Search for the cell housing the specified text and yield its [X, Y] center coordinate. 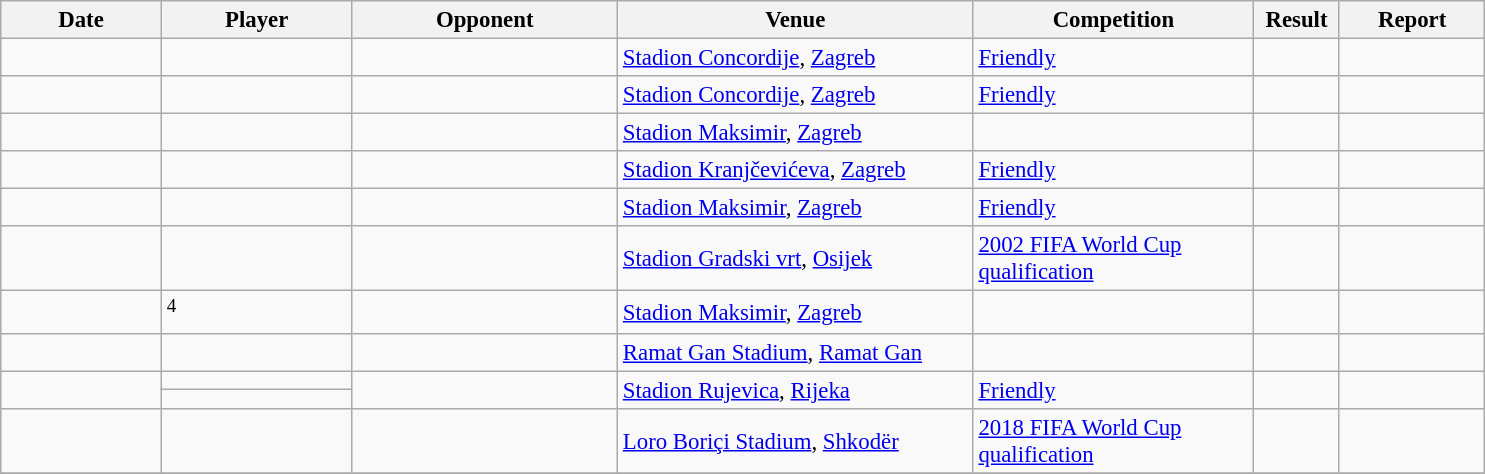
Opponent [485, 20]
Stadion Kranjčevićeva, Zagreb [796, 170]
Stadion Gradski vrt, Osijek [796, 258]
Loro Boriçi Stadium, Shkodër [796, 440]
Report [1412, 20]
4 [256, 312]
2002 FIFA World Cup qualification [1114, 258]
Ramat Gan Stadium, Ramat Gan [796, 352]
2018 FIFA World Cup qualification [1114, 440]
Result [1297, 20]
Player [256, 20]
Competition [1114, 20]
Date [82, 20]
Stadion Rujevica, Rijeka [796, 390]
Venue [796, 20]
